From the cell containing the given text, extract its center point as [X, Y] coordinate. 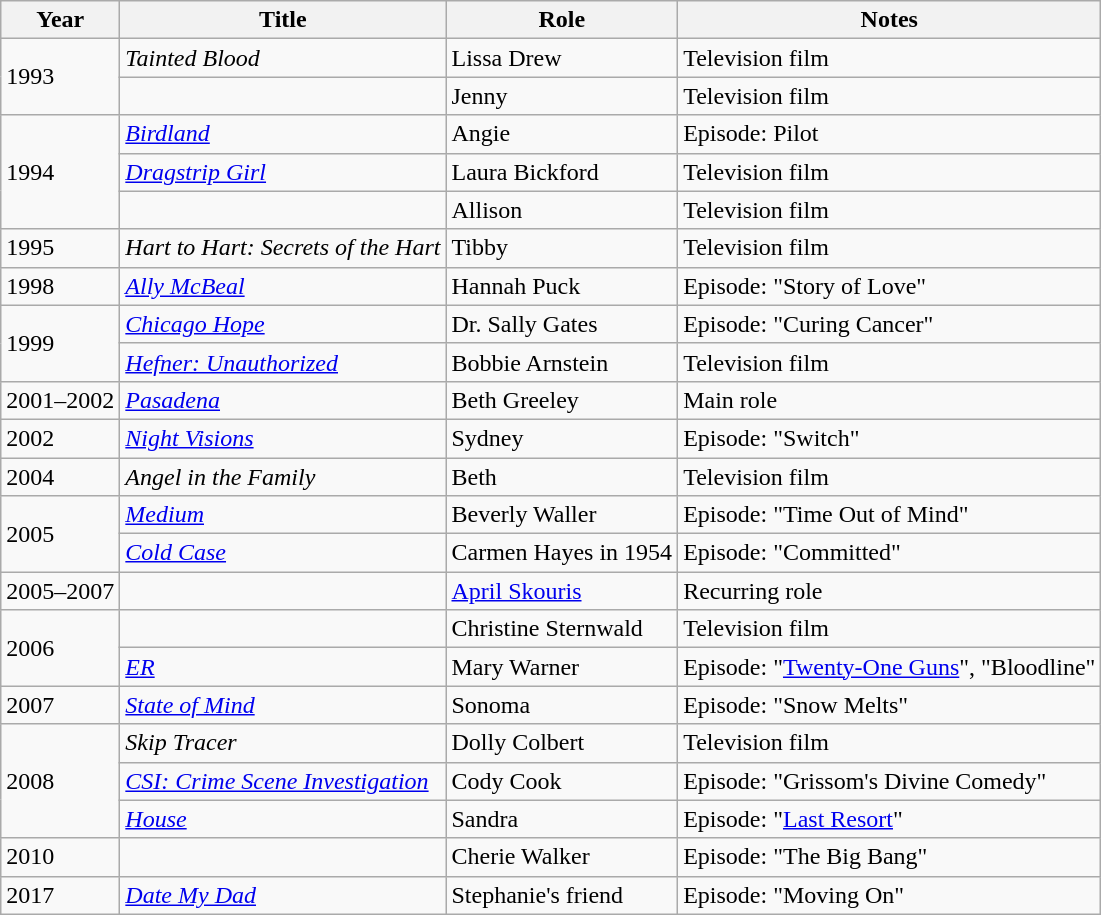
House [283, 819]
Episode: "Story of Love" [890, 286]
Hart to Hart: Secrets of the Hart [283, 248]
Birdland [283, 134]
April Skouris [562, 591]
Tainted Blood [283, 58]
Dr. Sally Gates [562, 324]
Recurring role [890, 591]
1995 [60, 248]
2005–2007 [60, 591]
Notes [890, 20]
Skip Tracer [283, 743]
Episode: "Grissom's Divine Comedy" [890, 781]
Hefner: Unauthorized [283, 362]
Lissa Drew [562, 58]
2008 [60, 781]
Stephanie's friend [562, 895]
Dragstrip Girl [283, 172]
Angie [562, 134]
Episode: "Switch" [890, 438]
Dolly Colbert [562, 743]
Title [283, 20]
Allison [562, 210]
Angel in the Family [283, 477]
ER [283, 667]
Episode: Pilot [890, 134]
Sonoma [562, 705]
1998 [60, 286]
Pasadena [283, 400]
Episode: "Last Resort" [890, 819]
Carmen Hayes in 1954 [562, 553]
1994 [60, 172]
Sandra [562, 819]
Medium [283, 515]
2004 [60, 477]
Sydney [562, 438]
Cold Case [283, 553]
2017 [60, 895]
Christine Sternwald [562, 629]
State of Mind [283, 705]
Role [562, 20]
2010 [60, 857]
2002 [60, 438]
Episode: "Moving On" [890, 895]
2007 [60, 705]
Episode: "Committed" [890, 553]
Year [60, 20]
CSI: Crime Scene Investigation [283, 781]
1993 [60, 77]
2006 [60, 648]
Beth Greeley [562, 400]
Episode: "The Big Bang" [890, 857]
Beth [562, 477]
Episode: "Curing Cancer" [890, 324]
Episode: "Twenty-One Guns", "Bloodline" [890, 667]
Date My Dad [283, 895]
Cherie Walker [562, 857]
Beverly Waller [562, 515]
2001–2002 [60, 400]
Ally McBeal [283, 286]
2005 [60, 534]
Cody Cook [562, 781]
Episode: "Snow Melts" [890, 705]
Main role [890, 400]
Hannah Puck [562, 286]
Chicago Hope [283, 324]
Tibby [562, 248]
Night Visions [283, 438]
Jenny [562, 96]
1999 [60, 343]
Episode: "Time Out of Mind" [890, 515]
Bobbie Arnstein [562, 362]
Mary Warner [562, 667]
Laura Bickford [562, 172]
